For the text-containing cell, return its midpoint in [x, y] coordinate format. 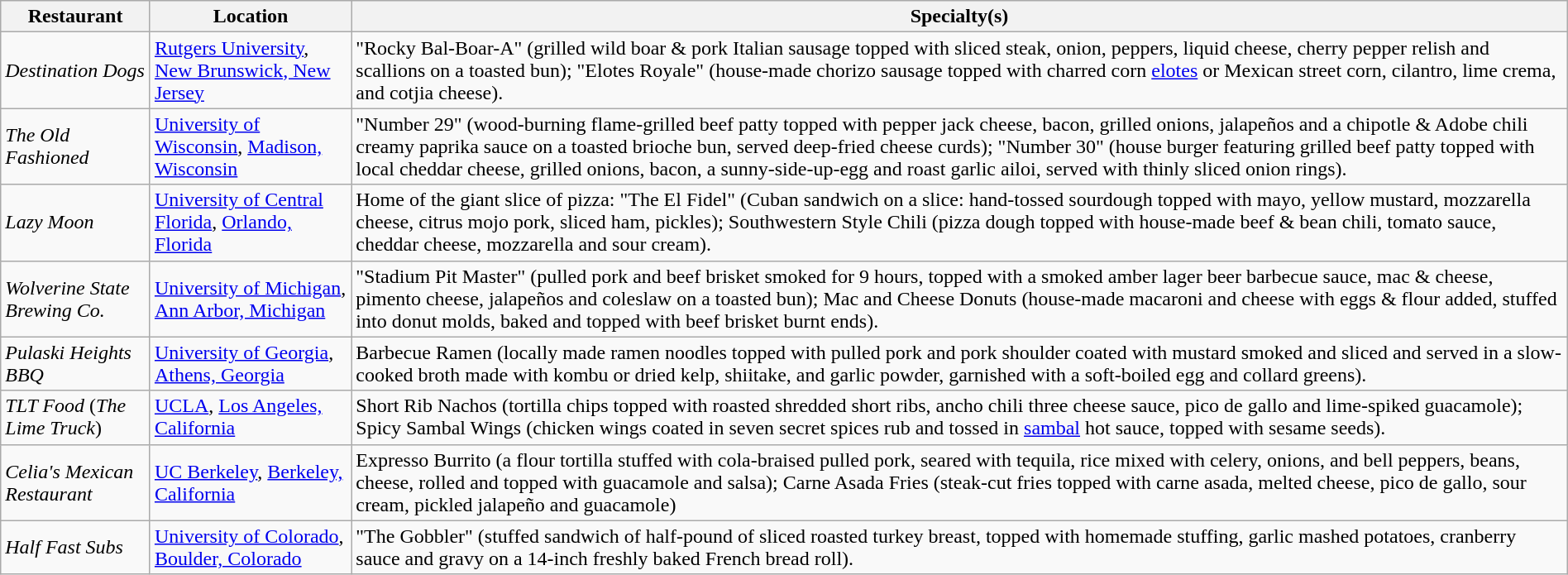
University of Central Florida, Orlando, Florida [250, 223]
Destination Dogs [76, 70]
Location [250, 17]
Specialty(s) [959, 17]
Celia's Mexican Restaurant [76, 482]
University of Colorado, Boulder, Colorado [250, 548]
Rutgers University, New Brunswick, New Jersey [250, 70]
UCLA, Los Angeles, California [250, 417]
Pulaski Heights BBQ [76, 364]
The Old Fashioned [76, 146]
University of Michigan, Ann Arbor, Michigan [250, 299]
University of Wisconsin, Madison, Wisconsin [250, 146]
UC Berkeley, Berkeley, California [250, 482]
University of Georgia, Athens, Georgia [250, 364]
TLT Food (The Lime Truck) [76, 417]
Lazy Moon [76, 223]
Restaurant [76, 17]
Half Fast Subs [76, 548]
Wolverine State Brewing Co. [76, 299]
